Search for the cell housing the specified text and yield its (X, Y) center coordinate. 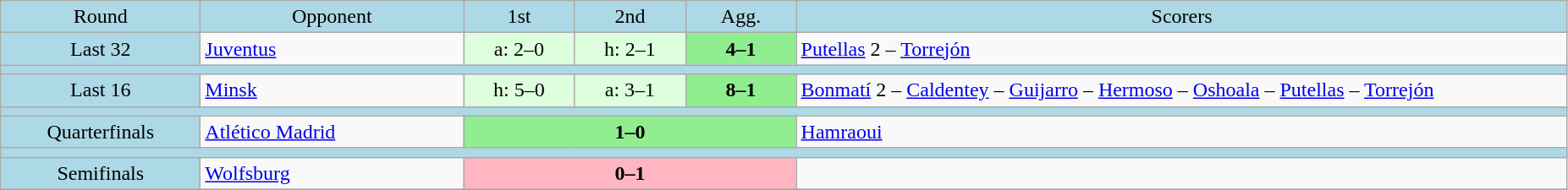
Opponent (332, 17)
a: 2–0 (520, 49)
Hamraoui (1181, 132)
4–1 (741, 49)
1–0 (630, 132)
2nd (630, 17)
Minsk (332, 90)
8–1 (741, 90)
Round (101, 17)
Putellas 2 – Torrejón (1181, 49)
Bonmatí 2 – Caldentey – Guijarro – Hermoso – Oshoala – Putellas – Torrejón (1181, 90)
0–1 (630, 173)
h: 2–1 (630, 49)
Agg. (741, 17)
1st (520, 17)
Semifinals (101, 173)
Juventus (332, 49)
Atlético Madrid (332, 132)
Last 32 (101, 49)
a: 3–1 (630, 90)
h: 5–0 (520, 90)
Wolfsburg (332, 173)
Last 16 (101, 90)
Scorers (1181, 17)
Quarterfinals (101, 132)
